Detect which cell encompasses the target text, then output its (x, y) center coordinate. 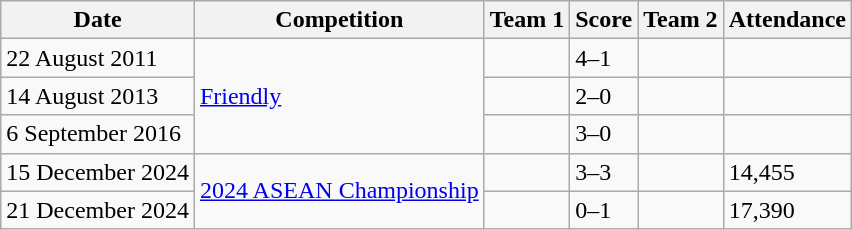
Friendly (339, 96)
2024 ASEAN Championship (339, 191)
3–3 (604, 172)
Attendance (787, 20)
0–1 (604, 210)
14,455 (787, 172)
Score (604, 20)
22 August 2011 (98, 58)
4–1 (604, 58)
6 September 2016 (98, 134)
17,390 (787, 210)
3–0 (604, 134)
Date (98, 20)
Competition (339, 20)
2–0 (604, 96)
14 August 2013 (98, 96)
Team 2 (681, 20)
15 December 2024 (98, 172)
Team 1 (527, 20)
21 December 2024 (98, 210)
